Determine the [X, Y] coordinate at the center of the cell enclosing the given text.  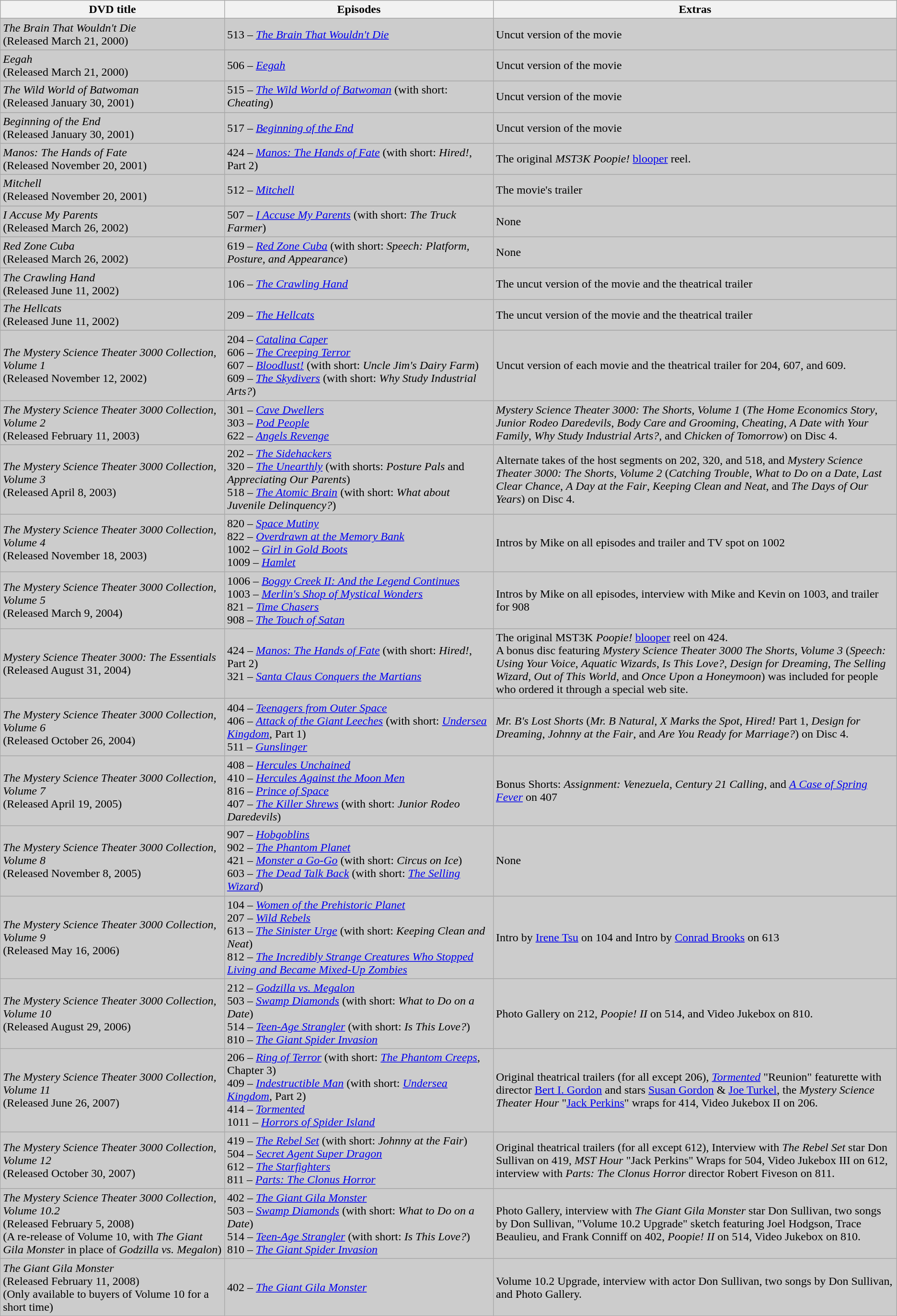
I Accuse My Parents(Released March 26, 2002) [113, 221]
Eegah(Released March 21, 2000) [113, 65]
The Mystery Science Theater 3000 Collection, Volume 4(Released November 18, 2003) [113, 543]
424 – Manos: The Hands of Fate (with short: Hired!, Part 2)321 – Santa Claus Conquers the Martians [358, 664]
The Giant Gila Monster(Released February 11, 2008)(Only available to buyers of Volume 10 for a short time) [113, 1287]
Mitchell(Released November 20, 2001) [113, 190]
512 – Mitchell [358, 190]
Beginning of the End(Released January 30, 2001) [113, 127]
The movie's trailer [695, 190]
Red Zone Cuba(Released March 26, 2002) [113, 252]
The Mystery Science Theater 3000 Collection, Volume 11(Released June 26, 2007) [113, 1090]
Bonus Shorts: Assignment: Venezuela, Century 21 Calling, and A Case of Spring Fever on 407 [695, 791]
Intros by Mike on all episodes and trailer and TV spot on 1002 [695, 543]
The Mystery Science Theater 3000 Collection, Volume 1(Released November 12, 2002) [113, 365]
506 – Eegah [358, 65]
Extras [695, 10]
209 – The Hellcats [358, 314]
1006 – Boggy Creek II: And the Legend Continues1003 – Merlin's Shop of Mystical Wonders821 – Time Chasers908 – The Touch of Satan [358, 600]
907 – Hobgoblins902 – The Phantom Planet421 – Monster a Go-Go (with short: Circus on Ice)603 – The Dead Talk Back (with short: The Selling Wizard) [358, 861]
The Mystery Science Theater 3000 Collection, Volume 7(Released April 19, 2005) [113, 791]
The Mystery Science Theater 3000 Collection, Volume 3(Released April 8, 2003) [113, 480]
Photo Gallery on 212, Poopie! II on 514, and Video Jukebox on 810. [695, 1014]
The Mystery Science Theater 3000 Collection, Volume 5(Released March 9, 2004) [113, 600]
The Mystery Science Theater 3000 Collection, Volume 6(Released October 26, 2004) [113, 727]
419 – The Rebel Set (with short: Johnny at the Fair)504 – Secret Agent Super Dragon612 – The Starfighters811 – Parts: The Clonus Horror [358, 1160]
Intros by Mike on all episodes, interview with Mike and Kevin on 1003, and trailer for 908 [695, 600]
515 – The Wild World of Batwoman (with short: Cheating) [358, 97]
301 – Cave Dwellers303 – Pod People622 – Angels Revenge [358, 423]
The Mystery Science Theater 3000 Collection, Volume 8(Released November 8, 2005) [113, 861]
Volume 10.2 Upgrade, interview with actor Don Sullivan, two songs by Don Sullivan, and Photo Gallery. [695, 1287]
The Hellcats(Released June 11, 2002) [113, 314]
The Wild World of Batwoman(Released January 30, 2001) [113, 97]
106 – The Crawling Hand [358, 284]
402 – The Giant Gila Monster [358, 1287]
The Mystery Science Theater 3000 Collection, Volume 10(Released August 29, 2006) [113, 1014]
404 – Teenagers from Outer Space406 – Attack of the Giant Leeches (with short: Undersea Kingdom, Part 1)511 – Gunslinger [358, 727]
517 – Beginning of the End [358, 127]
Intro by Irene Tsu on 104 and Intro by Conrad Brooks on 613 [695, 937]
The Mystery Science Theater 3000 Collection, Volume 2(Released February 11, 2003) [113, 423]
DVD title [113, 10]
The Mystery Science Theater 3000 Collection, Volume 9(Released May 16, 2006) [113, 937]
408 – Hercules Unchained410 – Hercules Against the Moon Men816 – Prince of Space407 – The Killer Shrews (with short: Junior Rodeo Daredevils) [358, 791]
Mystery Science Theater 3000: The Essentials(Released August 31, 2004) [113, 664]
The Brain That Wouldn't Die(Released March 21, 2000) [113, 35]
The Mystery Science Theater 3000 Collection, Volume 12(Released October 30, 2007) [113, 1160]
The Crawling Hand(Released June 11, 2002) [113, 284]
The original MST3K Poopie! blooper reel. [695, 159]
424 – Manos: The Hands of Fate (with short: Hired!, Part 2) [358, 159]
513 – The Brain That Wouldn't Die [358, 35]
Uncut version of each movie and the theatrical trailer for 204, 607, and 609. [695, 365]
Manos: The Hands of Fate(Released November 20, 2001) [113, 159]
820 – Space Mutiny822 – Overdrawn at the Memory Bank1002 – Girl in Gold Boots1009 – Hamlet [358, 543]
Episodes [358, 10]
619 – Red Zone Cuba (with short: Speech: Platform, Posture, and Appearance) [358, 252]
507 – I Accuse My Parents (with short: The Truck Farmer) [358, 221]
